Extract the [x, y] coordinate from the center of the cell holding the provided text.  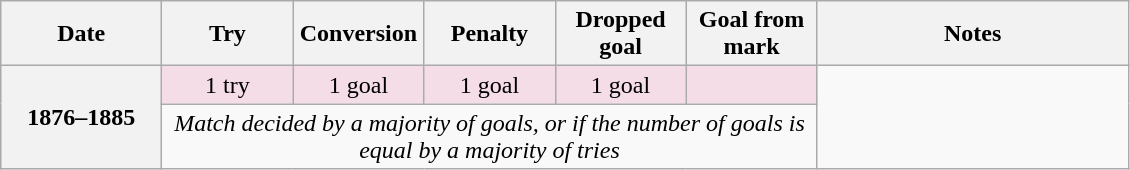
1876–1885 [82, 118]
Date [82, 34]
Notes [972, 34]
Match decided by a majority of goals, or if the number of goals is equal by a majority of tries [490, 136]
Goal from mark [752, 34]
Dropped goal [620, 34]
Conversion [358, 34]
Try [228, 34]
Penalty [490, 34]
1 try [228, 85]
